Find where the given text appears and provide that cell's center as [x, y] coordinate. 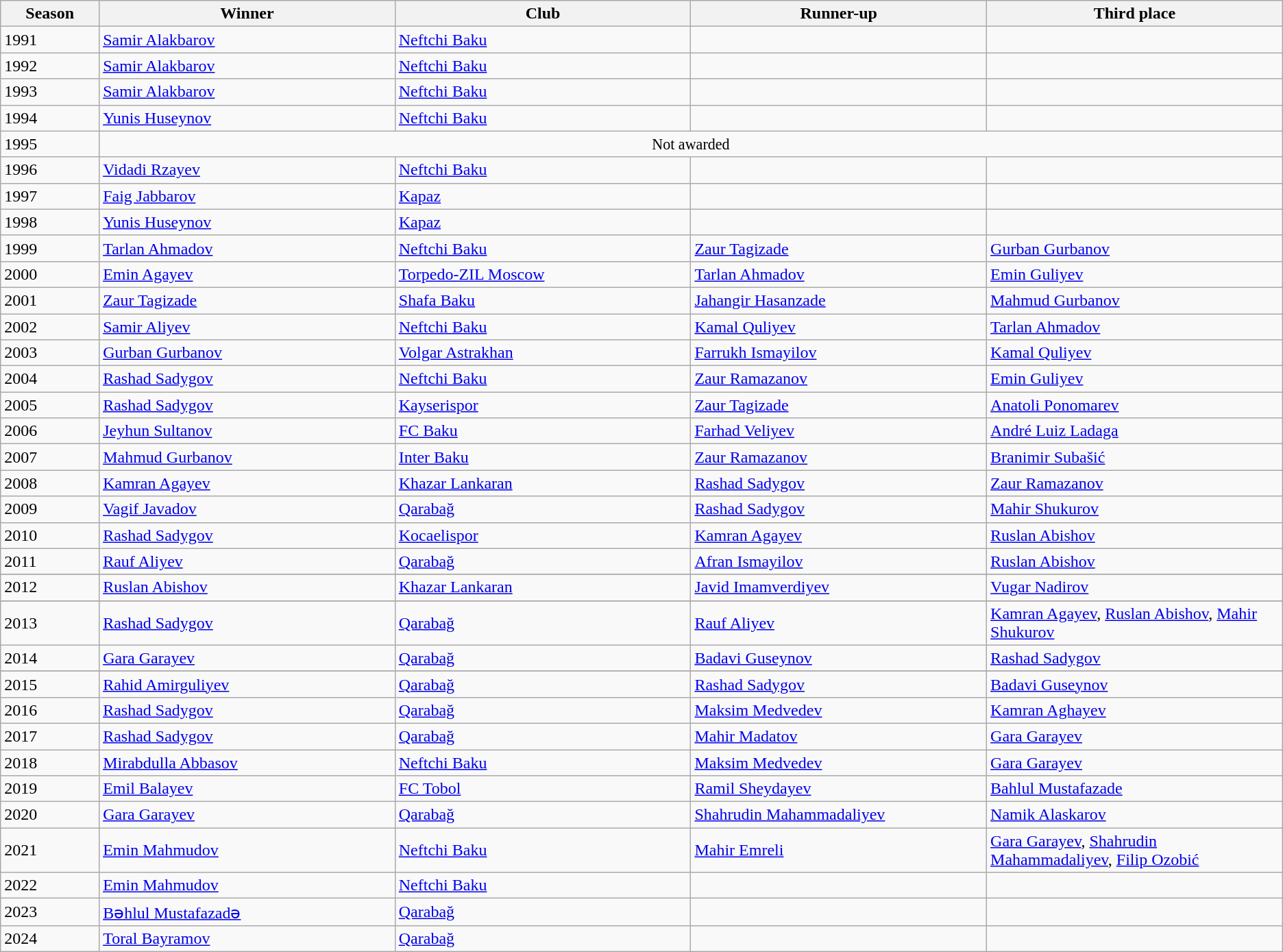
Vugar Nadirov [1135, 587]
FC Tobol [543, 789]
Mahir Madatov [839, 736]
Afran Ismayilov [839, 561]
2010 [50, 535]
1997 [50, 196]
2007 [50, 457]
2012 [50, 587]
André Luiz Ladaga [1135, 431]
Kayserispor [543, 405]
Not awarded [691, 144]
Faig Jabbarov [247, 196]
Vidadi Rzayev [247, 170]
1991 [50, 40]
Shahrudin Mahammadaliyev [839, 815]
2017 [50, 736]
2004 [50, 379]
Torpedo-ZIL Moscow [543, 274]
Toral Bayramov [247, 938]
2003 [50, 353]
FC Baku [543, 431]
2016 [50, 710]
Club [543, 14]
Jahangir Hasanzade [839, 300]
Namik Alaskarov [1135, 815]
Shafa Baku [543, 300]
Branimir Subašić [1135, 457]
Kamran Agayev, Ruslan Abishov, Mahir Shukurov [1135, 622]
Bahlul Mustafazade [1135, 789]
Farhad Veliyev [839, 431]
2015 [50, 684]
2011 [50, 561]
Gara Garayev, Shahrudin Mahammadaliyev, Filip Ozobić [1135, 850]
1994 [50, 118]
2022 [50, 886]
Farrukh Ismayilov [839, 353]
1998 [50, 222]
1993 [50, 92]
Kamran Aghayev [1135, 710]
2014 [50, 658]
2020 [50, 815]
Mahir Emreli [839, 850]
Ramil Sheydayev [839, 789]
Emin Agayev [247, 274]
Samir Aliyev [247, 327]
2002 [50, 327]
2009 [50, 509]
2019 [50, 789]
Mahir Shukurov [1135, 509]
2001 [50, 300]
Bəhlul Mustafazadə [247, 912]
2005 [50, 405]
2006 [50, 431]
1992 [50, 66]
2018 [50, 763]
Third place [1135, 14]
1996 [50, 170]
Emil Balayev [247, 789]
Vagif Javadov [247, 509]
Kocaelispor [543, 535]
1995 [50, 144]
Jeyhun Sultanov [247, 431]
Winner [247, 14]
1999 [50, 248]
2024 [50, 938]
Runner-up [839, 14]
Season [50, 14]
2021 [50, 850]
2000 [50, 274]
Volgar Astrakhan [543, 353]
Anatoli Ponomarev [1135, 405]
2013 [50, 622]
Inter Baku [543, 457]
2008 [50, 483]
Rahid Amirguliyev [247, 684]
Mirabdulla Abbasov [247, 763]
Javid Imamverdiyev [839, 587]
2023 [50, 912]
